Find where the given text appears and provide that cell's center as [X, Y] coordinate. 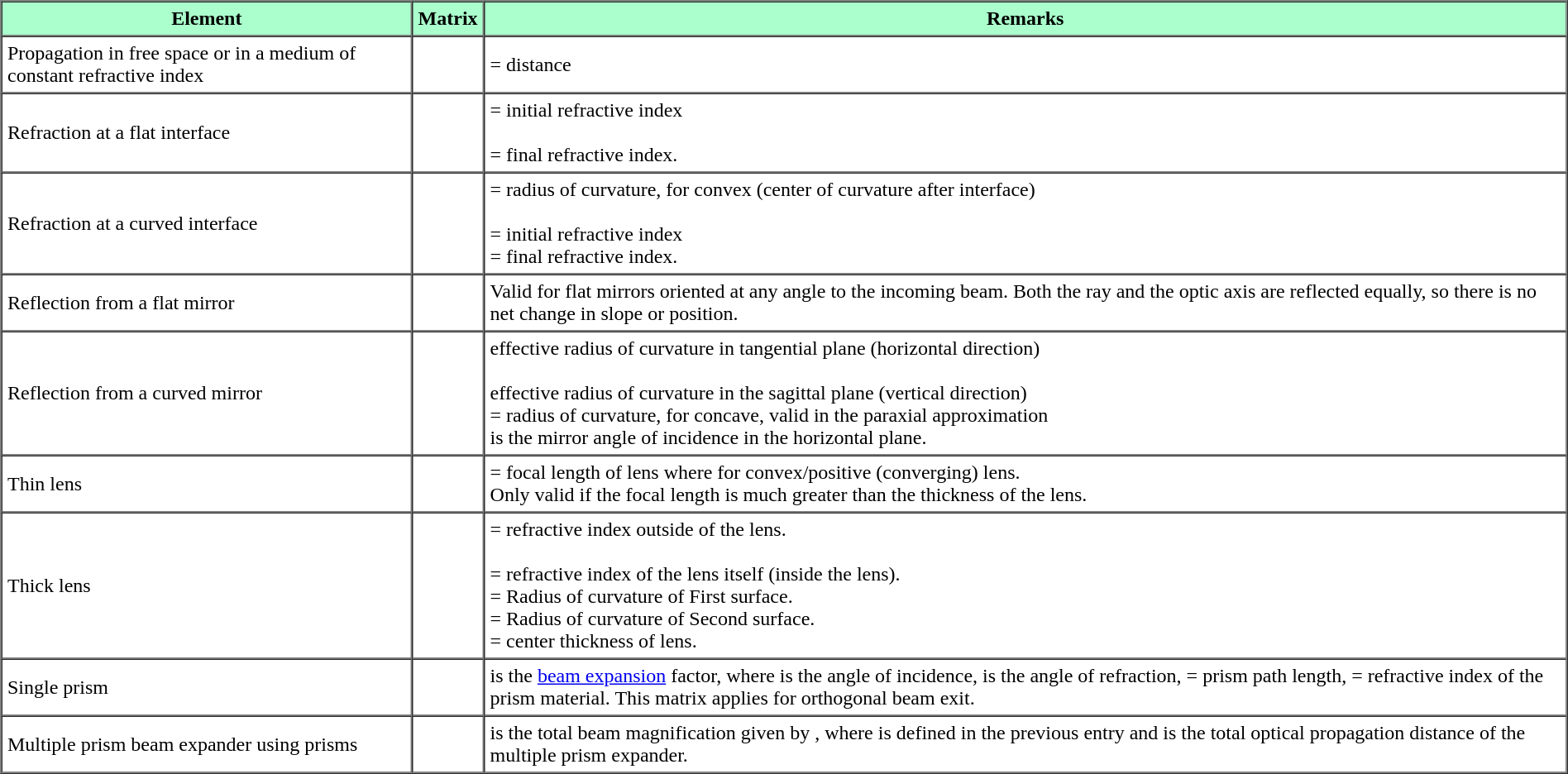
= focal length of lens where for convex/positive (converging) lens.Only valid if the focal length is much greater than the thickness of the lens. [1025, 483]
Refraction at a flat interface [207, 132]
Matrix [448, 19]
Refraction at a curved interface [207, 223]
= radius of curvature, for convex (center of curvature after interface) = initial refractive index = final refractive index. [1025, 223]
Element [207, 19]
Reflection from a curved mirror [207, 393]
Thin lens [207, 483]
Reflection from a flat mirror [207, 303]
= initial refractive index = final refractive index. [1025, 132]
Propagation in free space or in a medium of constant refractive index [207, 64]
Multiple prism beam expander using prisms [207, 744]
Remarks [1025, 19]
= distance [1025, 64]
Single prism [207, 686]
Thick lens [207, 585]
